Identify which cell holds the provided text, then report its (X, Y) central coordinate. 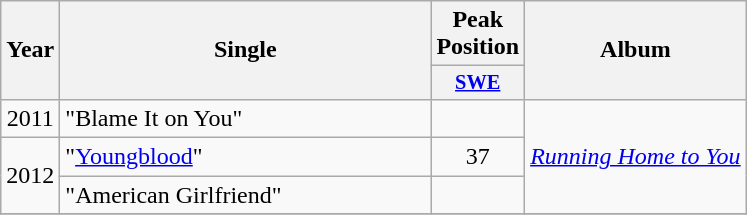
Running Home to You (636, 156)
37 (478, 157)
"American Girlfriend" (246, 195)
2012 (30, 176)
Album (636, 50)
Year (30, 50)
"Youngblood" (246, 157)
2011 (30, 118)
SWE (478, 83)
Peak Position (478, 34)
"Blame It on You" (246, 118)
Single (246, 50)
